Extract the (x, y) coordinate from the center of the cell holding the provided text.  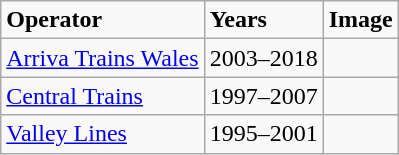
Operator (102, 20)
Years (264, 20)
1997–2007 (264, 96)
Arriva Trains Wales (102, 58)
Central Trains (102, 96)
Valley Lines (102, 134)
Image (360, 20)
1995–2001 (264, 134)
2003–2018 (264, 58)
